Find where the given text appears and provide that cell's center as (x, y) coordinate. 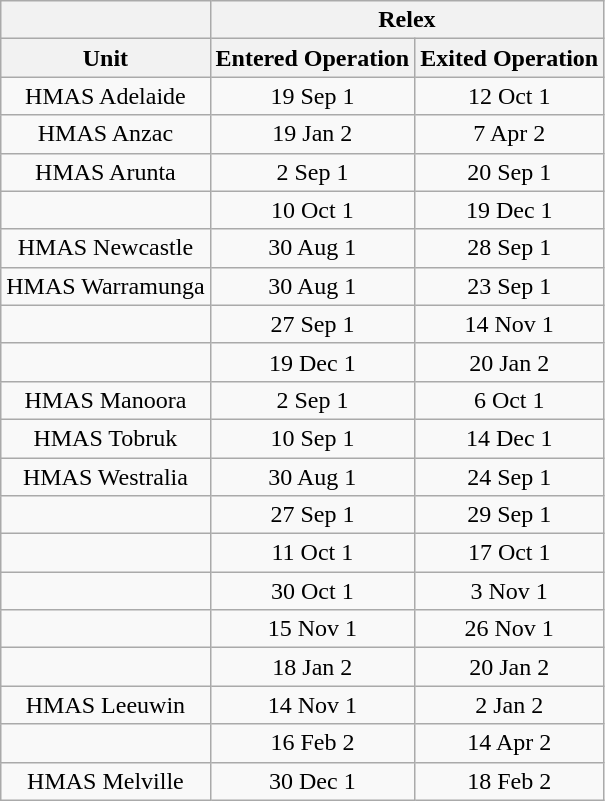
26 Nov 1 (510, 629)
14 Dec 1 (510, 438)
29 Sep 1 (510, 515)
Exited Operation (510, 58)
HMAS Melville (106, 781)
HMAS Tobruk (106, 438)
19 Sep 1 (312, 96)
12 Oct 1 (510, 96)
HMAS Anzac (106, 134)
3 Nov 1 (510, 591)
14 Apr 2 (510, 743)
24 Sep 1 (510, 477)
15 Nov 1 (312, 629)
10 Sep 1 (312, 438)
17 Oct 1 (510, 553)
HMAS Leeuwin (106, 705)
11 Oct 1 (312, 553)
18 Feb 2 (510, 781)
HMAS Adelaide (106, 96)
28 Sep 1 (510, 248)
HMAS Warramunga (106, 286)
6 Oct 1 (510, 400)
HMAS Westralia (106, 477)
HMAS Manoora (106, 400)
HMAS Arunta (106, 172)
7 Apr 2 (510, 134)
23 Sep 1 (510, 286)
2 Jan 2 (510, 705)
19 Jan 2 (312, 134)
HMAS Newcastle (106, 248)
30 Dec 1 (312, 781)
18 Jan 2 (312, 667)
10 Oct 1 (312, 210)
Entered Operation (312, 58)
Unit (106, 58)
30 Oct 1 (312, 591)
Relex (407, 20)
16 Feb 2 (312, 743)
20 Sep 1 (510, 172)
